Return the [X, Y] coordinate for the center point of the cell that contains the specified text.  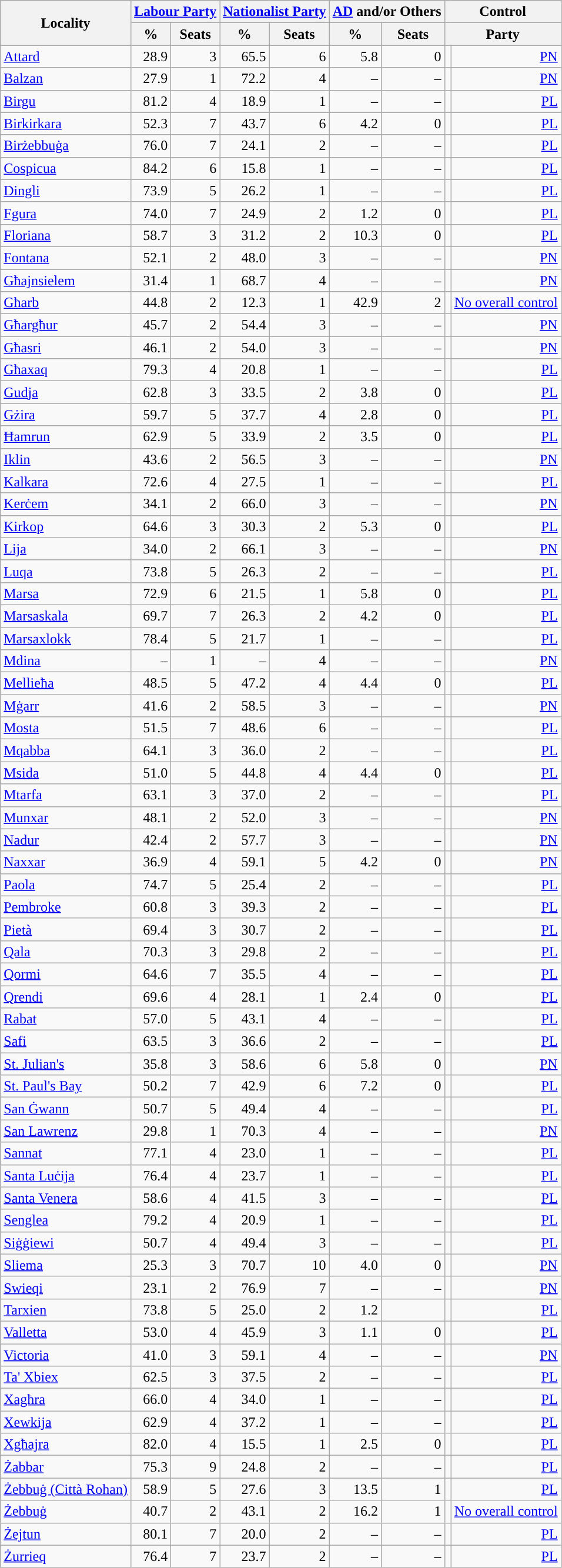
2.4 [355, 997]
21.5 [245, 593]
72.2 [245, 79]
74.0 [150, 213]
Mġarr [66, 706]
46.1 [150, 348]
Marsaxlokk [66, 638]
28.9 [150, 56]
3.5 [355, 437]
63.5 [150, 1042]
Għargħur [66, 325]
80.1 [150, 1534]
2.8 [355, 415]
Balzan [66, 79]
St. Julian's [66, 1064]
Pietà [66, 929]
69.4 [150, 929]
57.7 [245, 840]
Marsa [66, 593]
9 [195, 1467]
27.6 [245, 1489]
37.2 [245, 1422]
3.8 [355, 392]
40.7 [150, 1512]
33.9 [245, 437]
Nadur [66, 840]
58.7 [150, 235]
52.1 [150, 258]
Xgħajra [66, 1444]
Floriana [66, 235]
Naxxar [66, 862]
30.3 [245, 526]
50.2 [150, 1086]
Żurrieq [66, 1556]
16.2 [355, 1512]
12.3 [245, 303]
Żabbar [66, 1467]
Paola [66, 885]
Mellieħa [66, 683]
Għasri [66, 348]
64.1 [150, 750]
Gżira [66, 415]
Xagħra [66, 1400]
20.0 [245, 1534]
13.5 [355, 1489]
72.9 [150, 593]
58.9 [150, 1489]
68.7 [245, 281]
56.5 [245, 459]
Party [503, 34]
48.1 [150, 818]
39.3 [245, 907]
San Ġwann [66, 1109]
45.7 [150, 325]
Birkirkara [66, 124]
Għarb [66, 303]
Marsaskala [66, 616]
Għajnsielem [66, 281]
Swieqi [66, 1287]
31.4 [150, 281]
24.9 [245, 213]
65.5 [245, 56]
48.6 [245, 728]
Pembroke [66, 907]
Cospicua [66, 168]
34.1 [150, 504]
Qrendi [66, 997]
Rabat [66, 1019]
41.5 [245, 1198]
76.0 [150, 146]
4.0 [355, 1265]
48.5 [150, 683]
Iklin [66, 459]
62.5 [150, 1377]
36.9 [150, 862]
Nationalist Party [275, 12]
52.3 [150, 124]
79.2 [150, 1220]
77.1 [150, 1153]
51.5 [150, 728]
Birżebbuġa [66, 146]
Mtarfa [66, 795]
Qormi [66, 974]
Safi [66, 1042]
2.5 [355, 1444]
57.0 [150, 1019]
Tarxien [66, 1310]
54.0 [245, 348]
Għaxaq [66, 370]
Attard [66, 56]
73.9 [150, 191]
45.9 [245, 1332]
54.4 [245, 325]
Munxar [66, 818]
43.6 [150, 459]
48.0 [245, 258]
Birgu [66, 101]
33.5 [245, 392]
Żebbuġ [66, 1512]
24.8 [245, 1467]
28.1 [245, 997]
74.7 [150, 885]
63.1 [150, 795]
52.0 [245, 818]
62.8 [150, 392]
Ħamrun [66, 437]
69.6 [150, 997]
25.0 [245, 1310]
Msida [66, 773]
Lija [66, 549]
51.0 [150, 773]
1.1 [355, 1332]
37.5 [245, 1377]
20.9 [245, 1220]
81.2 [150, 101]
24.1 [245, 146]
St. Paul's Bay [66, 1086]
26.2 [245, 191]
Sliema [66, 1265]
Senglea [66, 1220]
Fgura [66, 213]
Control [503, 12]
San Lawrenz [66, 1131]
76.9 [245, 1287]
59.7 [150, 415]
Victoria [66, 1355]
66.1 [245, 549]
Gudja [66, 392]
Fontana [66, 258]
Żejtun [66, 1534]
23.1 [150, 1287]
43.7 [245, 124]
Mdina [66, 661]
Dingli [66, 191]
69.7 [150, 616]
37.0 [245, 795]
47.2 [245, 683]
30.7 [245, 929]
Luqa [66, 571]
78.4 [150, 638]
AD and/or Others [387, 12]
25.3 [150, 1265]
84.2 [150, 168]
75.3 [150, 1467]
70.7 [245, 1265]
10.3 [355, 235]
Mqabba [66, 750]
72.6 [150, 482]
Kirkop [66, 526]
Kerċem [66, 504]
Santa Luċija [66, 1176]
82.0 [150, 1444]
27.9 [150, 79]
Qala [66, 952]
31.2 [245, 235]
35.8 [150, 1064]
27.5 [245, 482]
37.7 [245, 415]
20.8 [245, 370]
Żebbuġ (Città Rohan) [66, 1489]
18.9 [245, 101]
36.0 [245, 750]
Locality [66, 23]
79.3 [150, 370]
42.4 [150, 840]
Labour Party [175, 12]
53.0 [150, 1332]
15.5 [245, 1444]
Santa Venera [66, 1198]
41.6 [150, 706]
Xewkija [66, 1422]
7.2 [355, 1086]
25.4 [245, 885]
Siġġiewi [66, 1243]
60.8 [150, 907]
58.5 [245, 706]
10 [299, 1265]
Ta' Xbiex [66, 1377]
Mosta [66, 728]
15.8 [245, 168]
5.3 [355, 526]
Sannat [66, 1153]
Valletta [66, 1332]
35.5 [245, 974]
Kalkara [66, 482]
41.0 [150, 1355]
21.7 [245, 638]
23.0 [245, 1153]
36.6 [245, 1042]
